Return (x, y) of the center of cell containing provided text 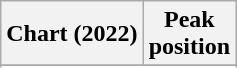
Chart (2022) (72, 34)
Peakposition (189, 34)
